Return (X, Y) of the center of cell containing provided text 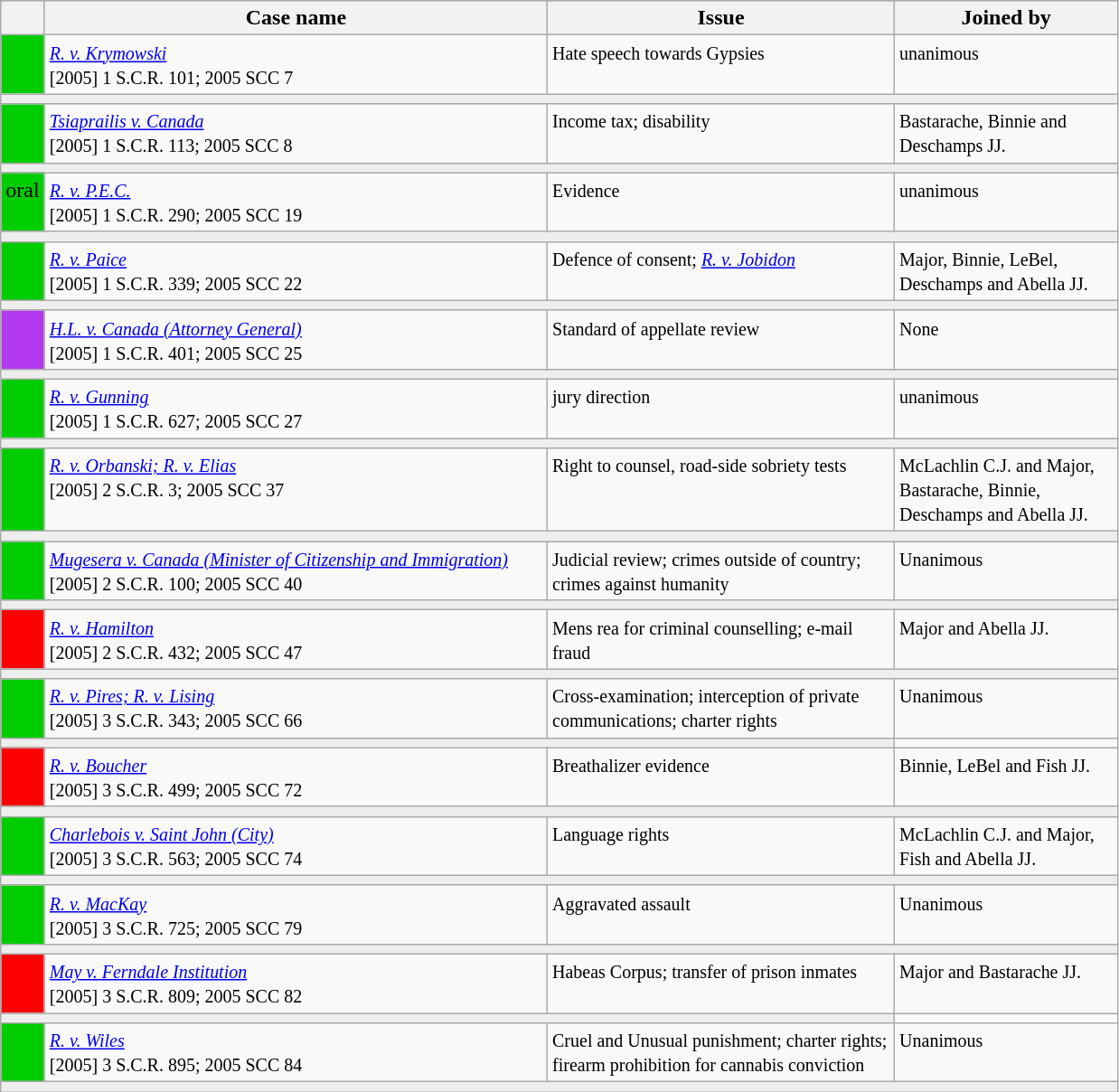
R. v. Gunning [2005] 1 S.C.R. 627; 2005 SCC 27 (296, 409)
Language rights (721, 846)
McLachlin C.J. and Major, Fish and Abella JJ. (1007, 846)
Case name (296, 18)
May v. Ferndale Institution[2005] 3 S.C.R. 809; 2005 SCC 82 (296, 984)
Major and Abella JJ. (1007, 640)
Standard of appellate review (721, 340)
R. v. Orbanski; R. v. Elias [2005] 2 S.C.R. 3; 2005 SCC 37 (296, 490)
McLachlin C.J. and Major, Bastarache, Binnie, Deschamps and Abella JJ. (1007, 490)
Bastarache, Binnie and Deschamps JJ. (1007, 134)
Mens rea for criminal counselling; e-mail fraud (721, 640)
Income tax; disability (721, 134)
Hate speech towards Gypsies (721, 65)
Cruel and Unusual punishment; charter rights; firearm prohibition for cannabis conviction (721, 1052)
None (1007, 340)
R. v. Boucher [2005] 3 S.C.R. 499; 2005 SCC 72 (296, 777)
Charlebois v. Saint John (City)[2005] 3 S.C.R. 563; 2005 SCC 74 (296, 846)
Binnie, LeBel and Fish JJ. (1007, 777)
Aggravated assault (721, 915)
R. v. Pires; R. v. Lising [2005] 3 S.C.R. 343; 2005 SCC 66 (296, 709)
R. v. P.E.C. [2005] 1 S.C.R. 290; 2005 SCC 19 (296, 202)
Habeas Corpus; transfer of prison inmates (721, 984)
Issue (721, 18)
oral (24, 202)
Mugesera v. Canada (Minister of Citizenship and Immigration) [2005] 2 S.C.R. 100; 2005 SCC 40 (296, 571)
Judicial review; crimes outside of country; crimes against humanity (721, 571)
jury direction (721, 409)
Breathalizer evidence (721, 777)
H.L. v. Canada (Attorney General) [2005] 1 S.C.R. 401; 2005 SCC 25 (296, 340)
R. v. MacKay [2005] 3 S.C.R. 725; 2005 SCC 79 (296, 915)
Tsiaprailis v. Canada [2005] 1 S.C.R. 113; 2005 SCC 8 (296, 134)
Major, Binnie, LeBel, Deschamps and Abella JJ. (1007, 271)
Joined by (1007, 18)
R. v. Wiles [2005] 3 S.C.R. 895; 2005 SCC 84 (296, 1052)
R. v. Krymowski [2005] 1 S.C.R. 101; 2005 SCC 7 (296, 65)
Evidence (721, 202)
Right to counsel, road-side sobriety tests (721, 490)
R. v. Paice [2005] 1 S.C.R. 339; 2005 SCC 22 (296, 271)
Cross-examination; interception of private communications; charter rights (721, 709)
R. v. Hamilton [2005] 2 S.C.R. 432; 2005 SCC 47 (296, 640)
Defence of consent; R. v. Jobidon (721, 271)
Major and Bastarache JJ. (1007, 984)
